Return the (x, y) coordinate for the center point of the cell that contains the specified text.  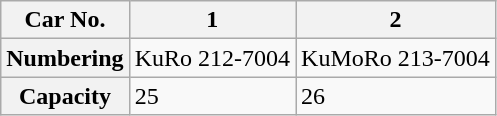
Numbering (65, 58)
2 (396, 20)
KuRo 212-7004 (212, 58)
1 (212, 20)
KuMoRo 213-7004 (396, 58)
25 (212, 96)
Car No. (65, 20)
Capacity (65, 96)
26 (396, 96)
